Return the (X, Y) coordinate for the center point of the cell that contains the specified text.  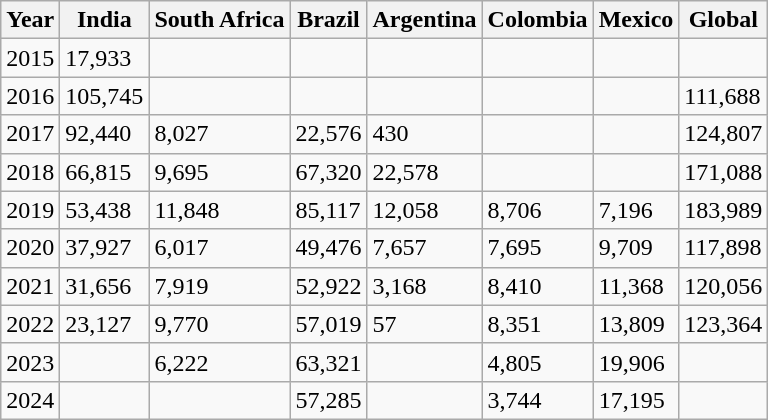
Argentina (424, 20)
11,368 (636, 286)
57,019 (328, 324)
8,410 (538, 286)
6,222 (220, 362)
66,815 (104, 172)
17,933 (104, 58)
37,927 (104, 248)
31,656 (104, 286)
6,017 (220, 248)
2024 (30, 400)
8,351 (538, 324)
Brazil (328, 20)
12,058 (424, 210)
105,745 (104, 96)
111,688 (724, 96)
23,127 (104, 324)
117,898 (724, 248)
2017 (30, 134)
2015 (30, 58)
53,438 (104, 210)
19,906 (636, 362)
124,807 (724, 134)
2020 (30, 248)
22,578 (424, 172)
9,709 (636, 248)
South Africa (220, 20)
22,576 (328, 134)
57,285 (328, 400)
9,770 (220, 324)
17,195 (636, 400)
7,196 (636, 210)
3,744 (538, 400)
430 (424, 134)
9,695 (220, 172)
7,919 (220, 286)
92,440 (104, 134)
123,364 (724, 324)
2016 (30, 96)
7,657 (424, 248)
2021 (30, 286)
Colombia (538, 20)
Global (724, 20)
2019 (30, 210)
13,809 (636, 324)
India (104, 20)
11,848 (220, 210)
52,922 (328, 286)
Mexico (636, 20)
171,088 (724, 172)
2023 (30, 362)
63,321 (328, 362)
120,056 (724, 286)
7,695 (538, 248)
49,476 (328, 248)
57 (424, 324)
183,989 (724, 210)
2022 (30, 324)
3,168 (424, 286)
4,805 (538, 362)
Year (30, 20)
8,027 (220, 134)
8,706 (538, 210)
67,320 (328, 172)
85,117 (328, 210)
2018 (30, 172)
